Pinpoint the cell where the given text exists, returning its [X, Y] midpoint coordinate. 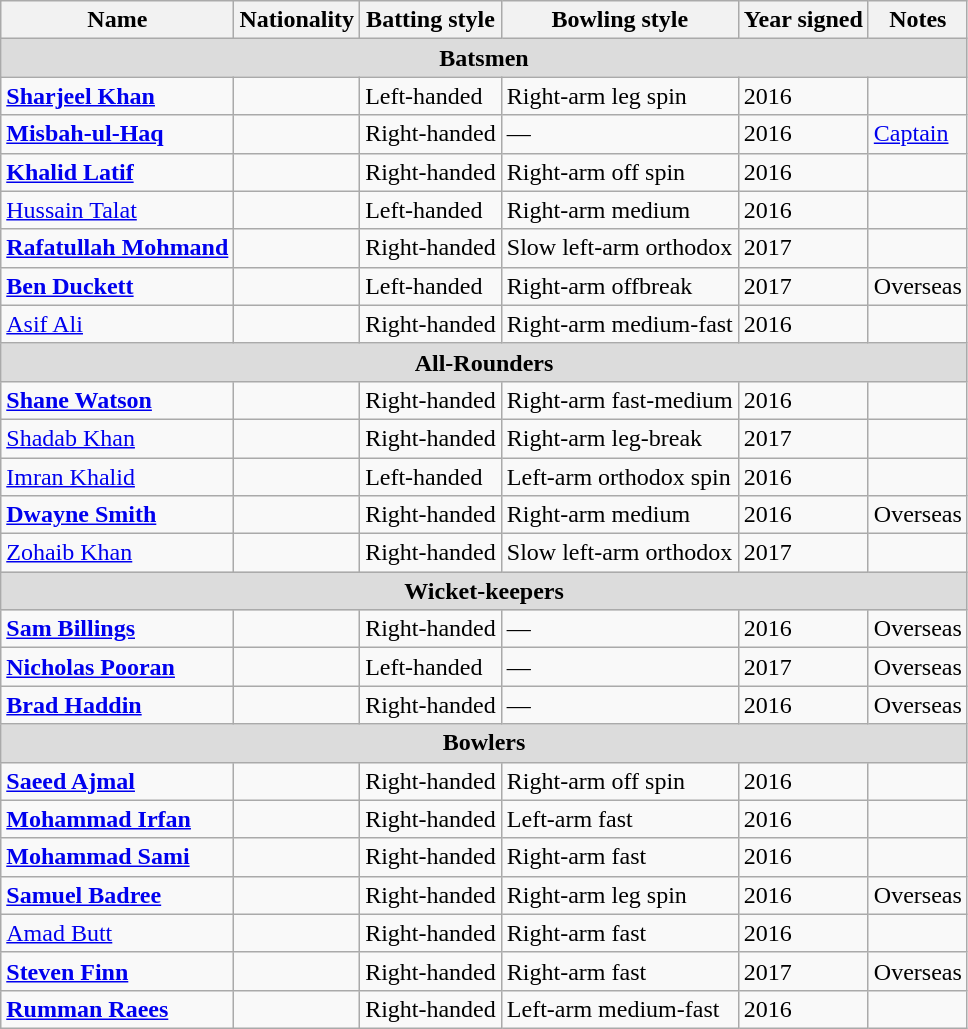
Right-arm offbreak [620, 286]
Left-arm medium-fast [620, 1009]
Dwayne Smith [118, 515]
Left-arm orthodox spin [620, 477]
Hussain Talat [118, 210]
Right-arm leg-break [620, 438]
Rumman Raees [118, 1009]
Batting style [431, 20]
Bowlers [484, 743]
Bowling style [620, 20]
Imran Khalid [118, 477]
Wicket-keepers [484, 591]
Brad Haddin [118, 705]
Right-arm fast-medium [620, 400]
Misbah-ul-Haq [118, 134]
Shadab Khan [118, 438]
Nicholas Pooran [118, 667]
Mohammad Irfan [118, 819]
Samuel Badree [118, 895]
Captain [918, 134]
Zohaib Khan [118, 553]
Steven Finn [118, 971]
Right-arm medium-fast [620, 324]
Notes [918, 20]
Ben Duckett [118, 286]
Batsmen [484, 58]
All-Rounders [484, 362]
Rafatullah Mohmand [118, 248]
Mohammad Sami [118, 857]
Asif Ali [118, 324]
Nationality [297, 20]
Left-arm fast [620, 819]
Year signed [803, 20]
Amad Butt [118, 933]
Khalid Latif [118, 172]
Sam Billings [118, 629]
Sharjeel Khan [118, 96]
Shane Watson [118, 400]
Saeed Ajmal [118, 781]
Name [118, 20]
